Identify which cell holds the provided text, then report its [X, Y] central coordinate. 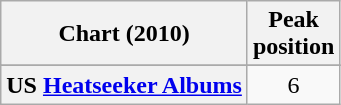
Chart (2010) [124, 34]
Peakposition [293, 34]
6 [293, 85]
US Heatseeker Albums [124, 85]
